For the text-containing cell, return its midpoint in (x, y) coordinate format. 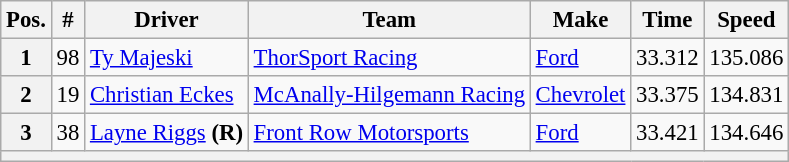
Front Row Motorsports (389, 133)
Team (389, 20)
ThorSport Racing (389, 58)
19 (68, 95)
134.831 (746, 95)
1 (26, 58)
98 (68, 58)
3 (26, 133)
Time (668, 20)
Layne Riggs (R) (167, 133)
Chevrolet (580, 95)
Ty Majeski (167, 58)
33.375 (668, 95)
33.421 (668, 133)
Pos. (26, 20)
# (68, 20)
Christian Eckes (167, 95)
Make (580, 20)
Speed (746, 20)
134.646 (746, 133)
2 (26, 95)
135.086 (746, 58)
33.312 (668, 58)
Driver (167, 20)
McAnally-Hilgemann Racing (389, 95)
38 (68, 133)
